Return (X, Y) of the center of cell containing provided text 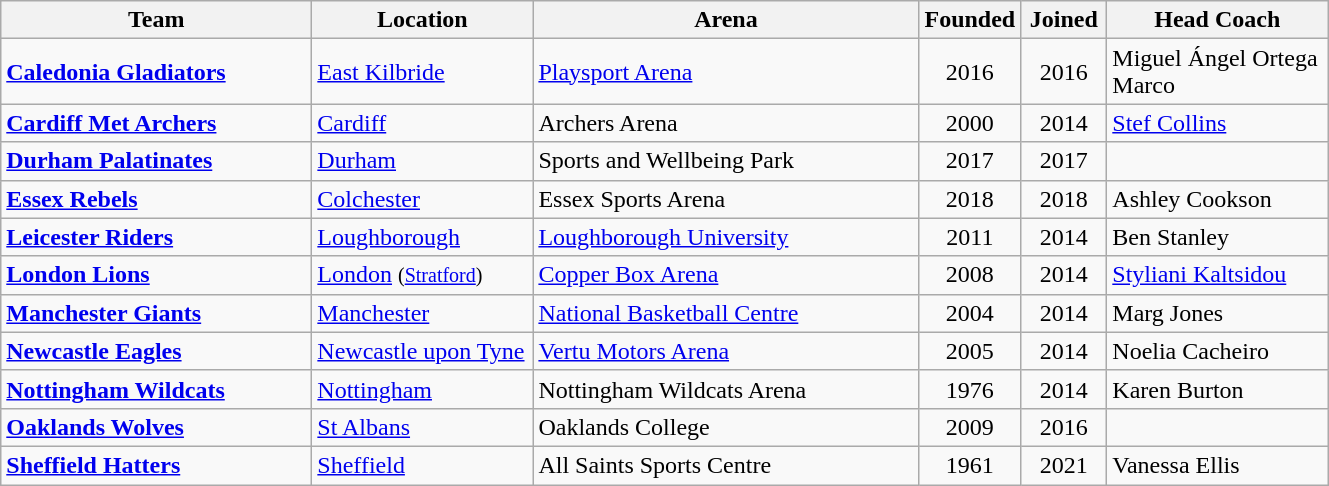
Loughborough University (726, 237)
Vanessa Ellis (1218, 465)
2009 (970, 427)
Vertu Motors Arena (726, 351)
National Basketball Centre (726, 313)
2004 (970, 313)
Nottingham Wildcats Arena (726, 389)
Durham (422, 161)
Miguel Ángel Ortega Marco (1218, 72)
2005 (970, 351)
London (Stratford) (422, 275)
Newcastle upon Tyne (422, 351)
1976 (970, 389)
Ben Stanley (1218, 237)
All Saints Sports Centre (726, 465)
Loughborough (422, 237)
Durham Palatinates (156, 161)
2021 (1064, 465)
Nottingham (422, 389)
Archers Arena (726, 123)
St Albans (422, 427)
Sheffield (422, 465)
Ashley Cookson (1218, 199)
Founded (970, 20)
Sports and Wellbeing Park (726, 161)
Nottingham Wildcats (156, 389)
Styliani Kaltsidou (1218, 275)
Cardiff Met Archers (156, 123)
Copper Box Arena (726, 275)
Manchester Giants (156, 313)
Manchester (422, 313)
Oaklands College (726, 427)
Caledonia Gladiators (156, 72)
2000 (970, 123)
Sheffield Hatters (156, 465)
Oaklands Wolves (156, 427)
1961 (970, 465)
2011 (970, 237)
Marg Jones (1218, 313)
Head Coach (1218, 20)
Team (156, 20)
Essex Rebels (156, 199)
Playsport Arena (726, 72)
2008 (970, 275)
Location (422, 20)
Noelia Cacheiro (1218, 351)
Karen Burton (1218, 389)
Essex Sports Arena (726, 199)
Joined (1064, 20)
Newcastle Eagles (156, 351)
Stef Collins (1218, 123)
Colchester (422, 199)
Leicester Riders (156, 237)
Cardiff (422, 123)
London Lions (156, 275)
Arena (726, 20)
East Kilbride (422, 72)
